Pinpoint the cell where the given text exists, returning its (X, Y) midpoint coordinate. 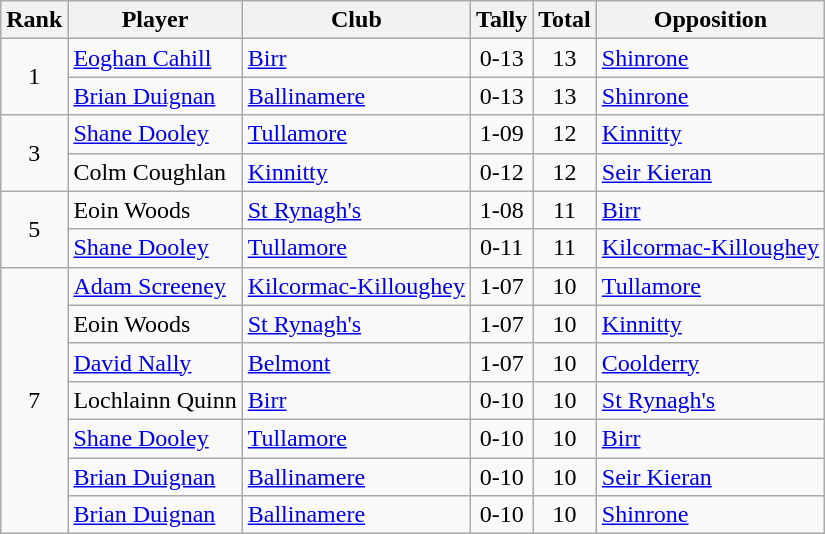
David Nally (155, 362)
0-11 (502, 248)
7 (34, 400)
0-12 (502, 172)
Club (356, 20)
Coolderry (710, 362)
Eoghan Cahill (155, 58)
Player (155, 20)
1-08 (502, 210)
3 (34, 153)
Total (565, 20)
1 (34, 77)
Colm Coughlan (155, 172)
Tally (502, 20)
Belmont (356, 362)
Rank (34, 20)
1-09 (502, 134)
Adam Screeney (155, 286)
Opposition (710, 20)
5 (34, 229)
Lochlainn Quinn (155, 400)
